Return (x, y) of the center of cell containing provided text 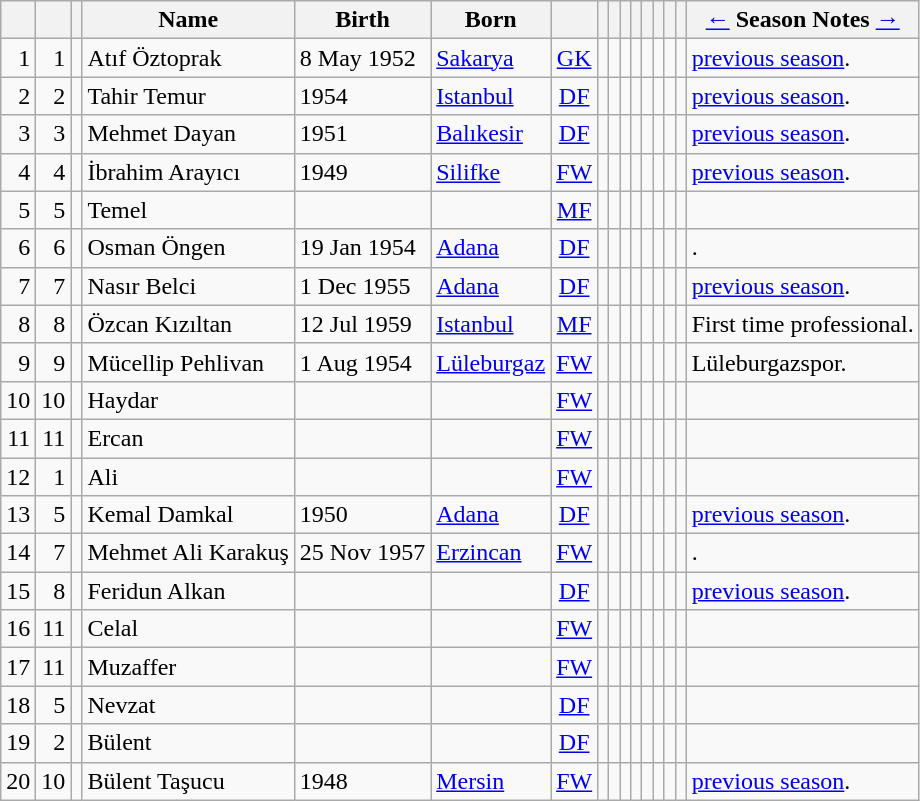
← Season Notes → (802, 20)
18 (18, 705)
13 (18, 515)
Lüleburgazspor. (802, 362)
Nasır Belci (188, 286)
Erzincan (491, 553)
Temel (188, 210)
19 (18, 743)
Özcan Kızıltan (188, 324)
1 Dec 1955 (362, 286)
1949 (362, 172)
Silifke (491, 172)
8 May 1952 (362, 58)
12 Jul 1959 (362, 324)
Name (188, 20)
15 (18, 591)
Birth (362, 20)
20 (18, 781)
12 (18, 477)
Haydar (188, 400)
Atıf Öztoprak (188, 58)
16 (18, 629)
Celal (188, 629)
1954 (362, 96)
17 (18, 667)
GK (574, 58)
Bülent Taşucu (188, 781)
Sakarya (491, 58)
1951 (362, 134)
Lüleburgaz (491, 362)
Born (491, 20)
Mehmet Ali Karakuş (188, 553)
19 Jan 1954 (362, 248)
Mersin (491, 781)
Ercan (188, 438)
Nevzat (188, 705)
Bülent (188, 743)
Ali (188, 477)
Muzaffer (188, 667)
Tahir Temur (188, 96)
Mehmet Dayan (188, 134)
1950 (362, 515)
1948 (362, 781)
Kemal Damkal (188, 515)
First time professional. (802, 324)
1 Aug 1954 (362, 362)
Osman Öngen (188, 248)
25 Nov 1957 (362, 553)
Mücellip Pehlivan (188, 362)
14 (18, 553)
İbrahim Arayıcı (188, 172)
Balıkesir (491, 134)
Feridun Alkan (188, 591)
